For the text-containing cell, return its midpoint in (X, Y) coordinate format. 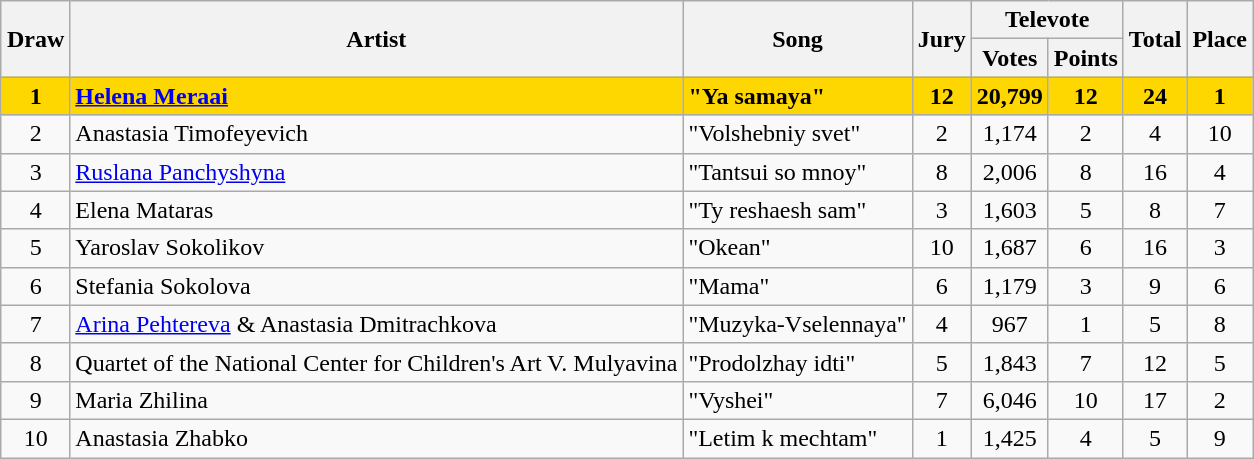
Yaroslav Sokolikov (376, 248)
Helena Meraai (376, 96)
Anastasia Zhabko (376, 438)
Arina Pehtereva & Anastasia Dmitrachkova (376, 324)
Maria Zhilina (376, 400)
20,799 (1010, 96)
"Letim k mechtam" (798, 438)
Total (1155, 39)
"Mama" (798, 286)
6,046 (1010, 400)
Quartet of the National Center for Children's Art V. Mulyavina (376, 362)
Artist (376, 39)
Elena Mataras (376, 210)
"Okean" (798, 248)
1,179 (1010, 286)
1,603 (1010, 210)
"Prodolzhay idti" (798, 362)
Votes (1010, 58)
"Vyshei" (798, 400)
Televote (1047, 20)
24 (1155, 96)
1,174 (1010, 134)
"Tantsui so mnoy" (798, 172)
Stefania Sokolova (376, 286)
Anastasia Timofeyevich (376, 134)
Jury (942, 39)
"Ya samaya" (798, 96)
"Ty reshaesh sam" (798, 210)
Song (798, 39)
1,425 (1010, 438)
967 (1010, 324)
Draw (35, 39)
Place (1220, 39)
1,843 (1010, 362)
17 (1155, 400)
Ruslana Panchyshyna (376, 172)
2,006 (1010, 172)
"Muzyka-Vselennaya" (798, 324)
1,687 (1010, 248)
Points (1086, 58)
"Volshebniy svet" (798, 134)
